Determine the [X, Y] coordinate at the center of the cell enclosing the given text.  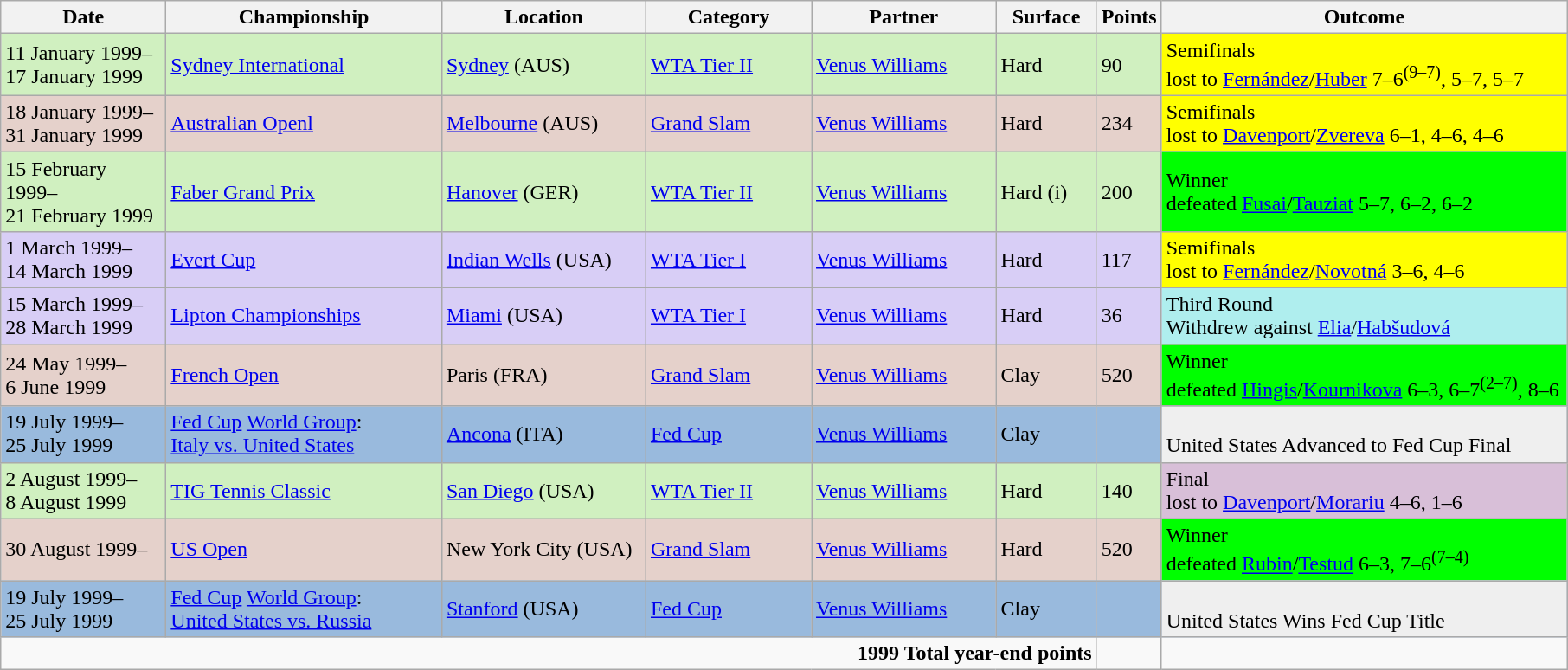
Evert Cup [305, 260]
Partner [904, 17]
15 February 1999–21 February 1999 [83, 191]
Championship [305, 17]
Location [543, 17]
French Open [305, 376]
1999 Total year-end points [549, 654]
18 January 1999–31 January 1999 [83, 123]
Miami (USA) [543, 317]
1 March 1999–14 March 1999 [83, 260]
Fed Cup World Group: Italy vs. United States [305, 435]
Hard (i) [1046, 191]
234 [1128, 123]
Ancona (ITA) [543, 435]
Winner defeated Rubin/Testud 6–3, 7–6(7–4) [1364, 550]
Surface [1046, 17]
Points [1128, 17]
Date [83, 17]
Sydney (AUS) [543, 65]
United States Wins Fed Cup Title [1364, 609]
Stanford (USA) [543, 609]
Lipton Championships [305, 317]
United States Advanced to Fed Cup Final [1364, 435]
90 [1128, 65]
Hanover (GER) [543, 191]
Australian Openl [305, 123]
US Open [305, 550]
2 August 1999–8 August 1999 [83, 490]
Paris (FRA) [543, 376]
24 May 1999–6 June 1999 [83, 376]
New York City (USA) [543, 550]
Outcome [1364, 17]
TIG Tennis Classic [305, 490]
Semifinals lost to Davenport/Zvereva 6–1, 4–6, 4–6 [1364, 123]
Melbourne (AUS) [543, 123]
Sydney International [305, 65]
30 August 1999– [83, 550]
Winner defeated Hingis/Kournikova 6–3, 6–7(2–7), 8–6 [1364, 376]
San Diego (USA) [543, 490]
Final lost to Davenport/Morariu 4–6, 1–6 [1364, 490]
Fed Cup World Group: United States vs. Russia [305, 609]
Semifinals lost to Fernández/Huber 7–6(9–7), 5–7, 5–7 [1364, 65]
36 [1128, 317]
15 March 1999–28 March 1999 [83, 317]
11 January 1999–17 January 1999 [83, 65]
Winner defeated Fusai/Tauziat 5–7, 6–2, 6–2 [1364, 191]
Category [729, 17]
140 [1128, 490]
Semifinalslost to Fernández/Novotná 3–6, 4–6 [1364, 260]
117 [1128, 260]
Indian Wells (USA) [543, 260]
200 [1128, 191]
Faber Grand Prix [305, 191]
Third RoundWithdrew against Elia/Habšudová [1364, 317]
